Capture the cell that displays the provided text and extract its (x, y) central coordinate. 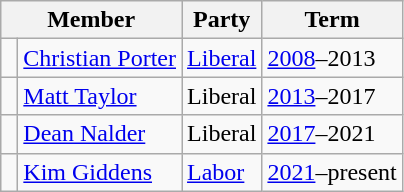
Matt Taylor (100, 96)
Kim Giddens (100, 172)
2008–2013 (332, 58)
Party (222, 20)
Labor (222, 172)
2017–2021 (332, 134)
Dean Nalder (100, 134)
Term (332, 20)
Member (92, 20)
Christian Porter (100, 58)
2021–present (332, 172)
2013–2017 (332, 96)
